Capture the cell that displays the provided text and extract its [X, Y] central coordinate. 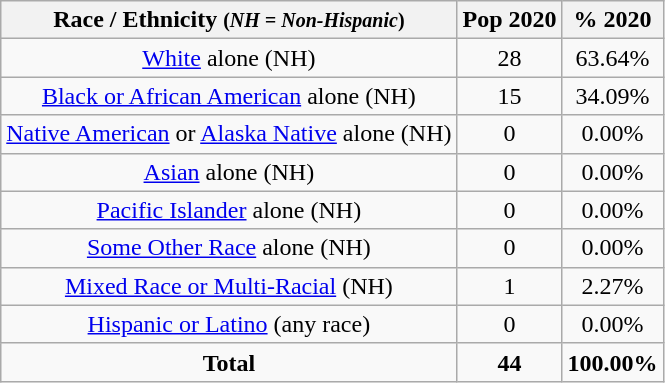
1 [510, 286]
Race / Ethnicity (NH = Non-Hispanic) [229, 20]
Mixed Race or Multi-Racial (NH) [229, 286]
Total [229, 362]
2.27% [612, 286]
Hispanic or Latino (any race) [229, 324]
White alone (NH) [229, 58]
Black or African American alone (NH) [229, 96]
44 [510, 362]
63.64% [612, 58]
Pop 2020 [510, 20]
Some Other Race alone (NH) [229, 248]
15 [510, 96]
% 2020 [612, 20]
Pacific Islander alone (NH) [229, 210]
Native American or Alaska Native alone (NH) [229, 134]
28 [510, 58]
Asian alone (NH) [229, 172]
34.09% [612, 96]
100.00% [612, 362]
